Search for the cell housing the specified text and yield its (x, y) center coordinate. 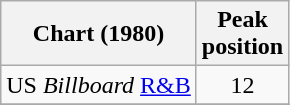
Chart (1980) (99, 34)
Peakposition (242, 34)
US Billboard R&B (99, 85)
12 (242, 85)
